Capture the cell that displays the provided text and extract its [x, y] central coordinate. 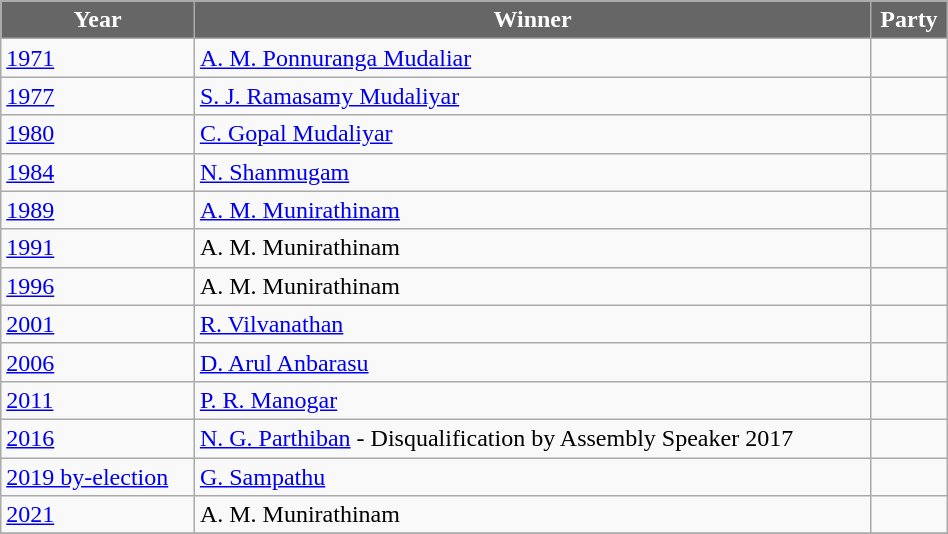
C. Gopal Mudaliyar [532, 134]
1991 [98, 248]
Party [910, 20]
2021 [98, 515]
N. G. Parthiban - Disqualification by Assembly Speaker 2017 [532, 438]
Year [98, 20]
2011 [98, 400]
2016 [98, 438]
1984 [98, 172]
1996 [98, 286]
G. Sampathu [532, 477]
S. J. Ramasamy Mudaliyar [532, 96]
P. R. Manogar [532, 400]
1971 [98, 58]
D. Arul Anbarasu [532, 362]
2019 by-election [98, 477]
2001 [98, 324]
Winner [532, 20]
A. M. Ponnuranga Mudaliar [532, 58]
R. Vilvanathan [532, 324]
1980 [98, 134]
1977 [98, 96]
2006 [98, 362]
1989 [98, 210]
N. Shanmugam [532, 172]
